Scan for the cell matching the given text and deliver its [x, y] coordinate at center. 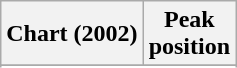
Peakposition [189, 34]
Chart (2002) [72, 34]
